Output the (x, y) coordinate of the center of the cell containing the given text.  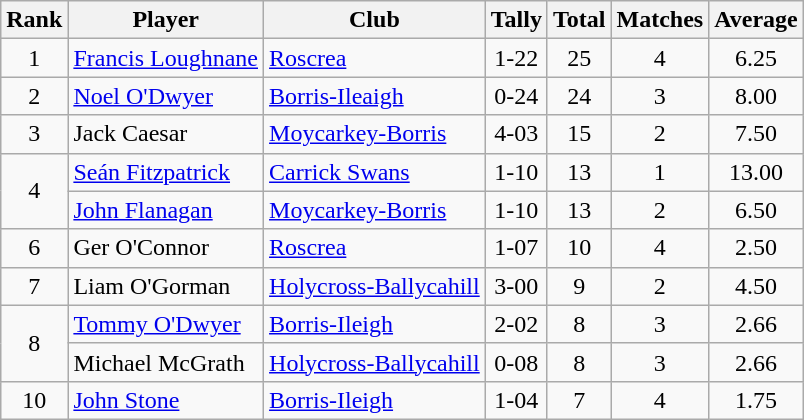
4-03 (516, 134)
Rank (34, 20)
1-22 (516, 58)
15 (579, 134)
Ger O'Connor (166, 248)
2-02 (516, 324)
Tally (516, 20)
Jack Caesar (166, 134)
Michael McGrath (166, 362)
Club (375, 20)
Average (756, 20)
Noel O'Dwyer (166, 96)
6.25 (756, 58)
4.50 (756, 286)
Matches (660, 20)
8.00 (756, 96)
Tommy O'Dwyer (166, 324)
0-08 (516, 362)
John Stone (166, 400)
Seán Fitzpatrick (166, 172)
9 (579, 286)
1-07 (516, 248)
13.00 (756, 172)
Borris-Ileaigh (375, 96)
2.50 (756, 248)
25 (579, 58)
John Flanagan (166, 210)
1.75 (756, 400)
24 (579, 96)
Carrick Swans (375, 172)
Liam O'Gorman (166, 286)
Player (166, 20)
7.50 (756, 134)
1-04 (516, 400)
0-24 (516, 96)
6.50 (756, 210)
Francis Loughnane (166, 58)
3-00 (516, 286)
Total (579, 20)
6 (34, 248)
